Return the [X, Y] coordinate for the center point of the cell that contains the specified text.  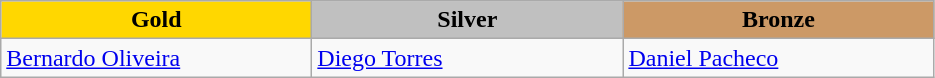
Daniel Pacheco [778, 58]
Silver [468, 20]
Diego Torres [468, 58]
Gold [156, 20]
Bronze [778, 20]
Bernardo Oliveira [156, 58]
